Return (X, Y) of the center of cell containing provided text 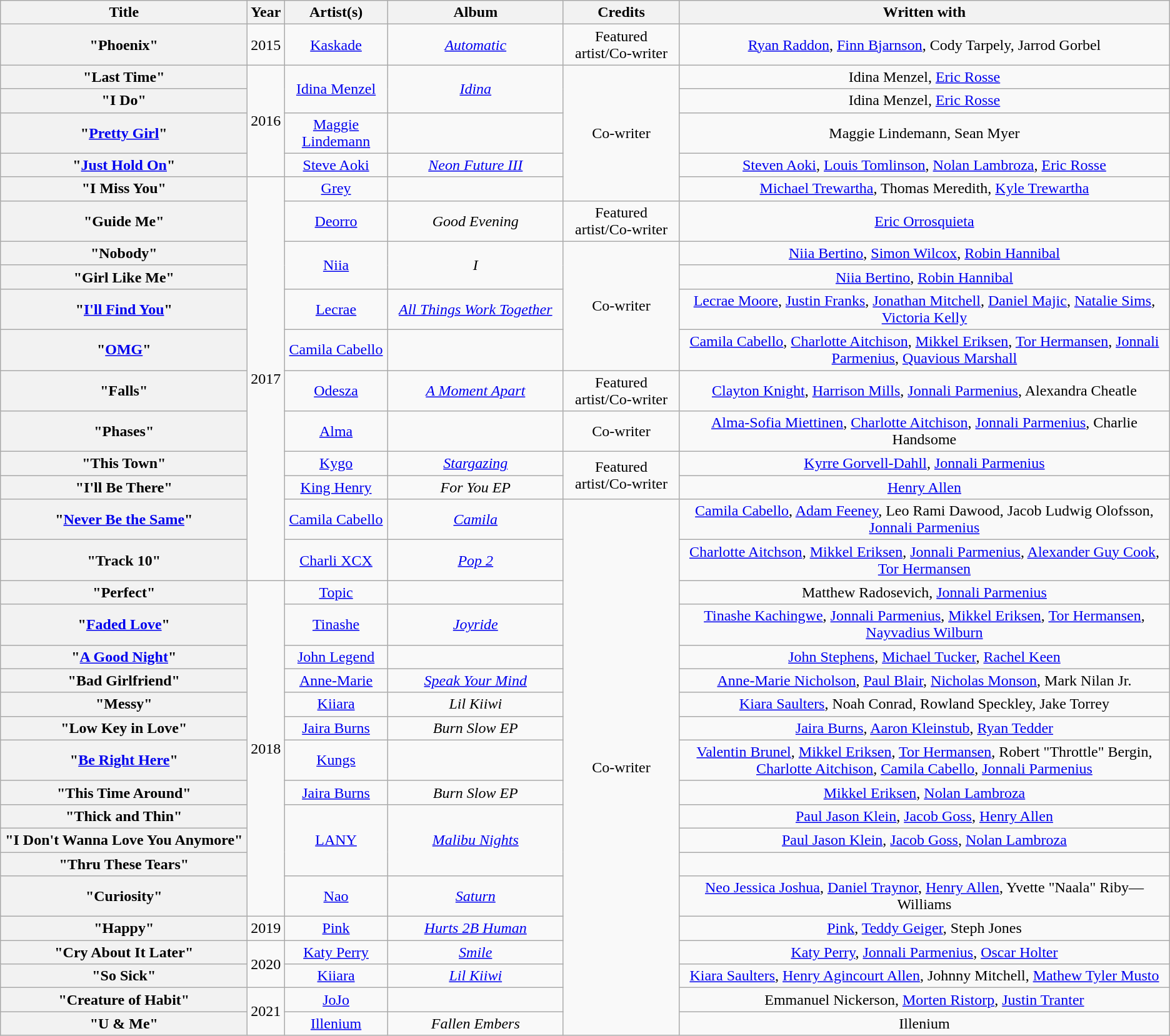
"Phoenix" (124, 45)
"Never Be the Same" (124, 520)
"Happy" (124, 929)
Paul Jason Klein, Jacob Goss, Nolan Lambroza (925, 840)
Idina (475, 89)
"Faded Love" (124, 625)
Camila Cabello, Adam Feeney, Leo Rami Dawood, Jacob Ludwig Olofsson, Jonnali Parmenius (925, 520)
"I'll Be There" (124, 487)
Ryan Raddon, Finn Bjarnson, Cody Tarpely, Jarrod Gorbel (925, 45)
Kiara Saulters, Henry Agincourt Allen, Johnny Mitchell, Mathew Tyler Musto (925, 976)
Steven Aoki, Louis Tomlinson, Nolan Lambroza, Eric Rosse (925, 165)
"This Time Around" (124, 792)
Kygo (336, 464)
Joyride (475, 625)
Michael Trewartha, Thomas Meredith, Kyle Trewartha (925, 189)
"I Don't Wanna Love You Anymore" (124, 840)
Steve Aoki (336, 165)
"This Town" (124, 464)
Album (475, 12)
"Track 10" (124, 560)
Lecrae Moore, Justin Franks, Jonathan Mitchell, Daniel Majic, Natalie Sims, Victoria Kelly (925, 309)
"Girl Like Me" (124, 277)
Artist(s) (336, 12)
Kiara Saulters, Noah Conrad, Rowland Speckley, Jake Torrey (925, 704)
LANY (336, 840)
Stargazing (475, 464)
Deorro (336, 221)
Matthew Radosevich, Jonnali Parmenius (925, 592)
Charli XCX (336, 560)
Eric Orrosquieta (925, 221)
Idina Menzel (336, 89)
Clayton Knight, Harrison Mills, Jonnali Parmenius, Alexandra Cheatle (925, 390)
Tinashe (336, 625)
Kungs (336, 760)
2020 (266, 964)
Henry Allen (925, 487)
Niia Bertino, Robin Hannibal (925, 277)
Saturn (475, 896)
Mikkel Eriksen, Nolan Lambroza (925, 792)
"Bad Girlfriend" (124, 680)
Paul Jason Klein, Jacob Goss, Henry Allen (925, 816)
Niia Bertino, Simon Wilcox, Robin Hannibal (925, 253)
I (475, 265)
Camila Cabello, Charlotte Aitchison, Mikkel Eriksen, Tor Hermansen, Jonnali Parmenius, Quavious Marshall (925, 350)
Nao (336, 896)
"OMG" (124, 350)
"Last Time" (124, 77)
Valentin Brunel, Mikkel Eriksen, Tor Hermansen, Robert "Throttle" Bergin, Charlotte Aitchison, Camila Cabello, Jonnali Parmenius (925, 760)
"Phases" (124, 431)
Good Evening (475, 221)
2017 (266, 379)
"Falls" (124, 390)
Anne-Marie Nicholson, Paul Blair, Nicholas Monson, Mark Nilan Jr. (925, 680)
"Low Key in Love" (124, 728)
Alma (336, 431)
Anne-Marie (336, 680)
Lecrae (336, 309)
Neo Jessica Joshua, Daniel Traynor, Henry Allen, Yvette "Naala" Riby—Williams (925, 896)
Written with (925, 12)
"Thick and Thin" (124, 816)
Topic (336, 592)
Pink (336, 929)
Odesza (336, 390)
"I Do" (124, 101)
Year (266, 12)
Credits (621, 12)
"Perfect" (124, 592)
"Just Hold On" (124, 165)
Jaira Burns, Aaron Kleinstub, Ryan Tedder (925, 728)
"Messy" (124, 704)
Maggie Lindemann, Sean Myer (925, 132)
Pop 2 (475, 560)
Alma-Sofia Miettinen, Charlotte Aitchison, Jonnali Parmenius, Charlie Handsome (925, 431)
John Stephens, Michael Tucker, Rachel Keen (925, 657)
Speak Your Mind (475, 680)
"Curiosity" (124, 896)
Fallen Embers (475, 1024)
Tinashe Kachingwe, Jonnali Parmenius, Mikkel Eriksen, Tor Hermansen, Nayvadius Wilburn (925, 625)
2018 (266, 749)
JoJo (336, 1000)
2016 (266, 121)
"I Miss You" (124, 189)
2021 (266, 1012)
"Creature of Habit" (124, 1000)
Automatic (475, 45)
"A Good Night" (124, 657)
Title (124, 12)
Maggie Lindemann (336, 132)
"Nobody" (124, 253)
Katy Perry, Jonnali Parmenius, Oscar Holter (925, 952)
"Be Right Here" (124, 760)
"I'll Find You" (124, 309)
Malibu Nights (475, 840)
"Cry About It Later" (124, 952)
"U & Me" (124, 1024)
2019 (266, 929)
John Legend (336, 657)
Smile (475, 952)
"So Sick" (124, 976)
King Henry (336, 487)
2015 (266, 45)
Charlotte Aitchson, Mikkel Eriksen, Jonnali Parmenius, Alexander Guy Cook, Tor Hermansen (925, 560)
Niia (336, 265)
A Moment Apart (475, 390)
All Things Work Together (475, 309)
Emmanuel Nickerson, Morten Ristorp, Justin Tranter (925, 1000)
Kyrre Gorvell-Dahll, Jonnali Parmenius (925, 464)
Katy Perry (336, 952)
"Pretty Girl" (124, 132)
Pink, Teddy Geiger, Steph Jones (925, 929)
Kaskade (336, 45)
"Guide Me" (124, 221)
For You EP (475, 487)
Neon Future III (475, 165)
"Thru These Tears" (124, 864)
Grey (336, 189)
Hurts 2B Human (475, 929)
Camila (475, 520)
